Return (x, y) of the center of cell containing provided text 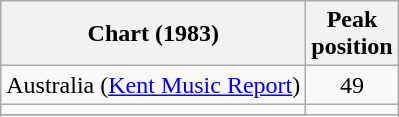
Peakposition (352, 34)
Australia (Kent Music Report) (154, 85)
Chart (1983) (154, 34)
49 (352, 85)
